Provide the [X, Y] coordinate of the cell's center where the given text is located.  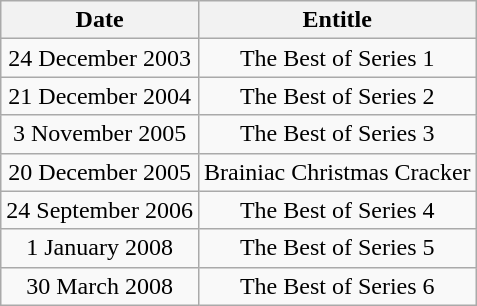
Brainiac Christmas Cracker [337, 172]
The Best of Series 5 [337, 248]
The Best of Series 1 [337, 58]
Entitle [337, 20]
The Best of Series 4 [337, 210]
The Best of Series 2 [337, 96]
3 November 2005 [100, 134]
1 January 2008 [100, 248]
24 December 2003 [100, 58]
Date [100, 20]
21 December 2004 [100, 96]
The Best of Series 3 [337, 134]
20 December 2005 [100, 172]
24 September 2006 [100, 210]
The Best of Series 6 [337, 286]
30 March 2008 [100, 286]
